For the text-containing cell, return its midpoint in (X, Y) coordinate format. 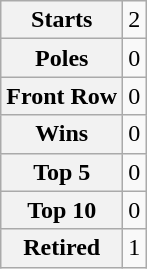
Top 5 (62, 172)
Retired (62, 248)
2 (134, 20)
Front Row (62, 96)
1 (134, 248)
Starts (62, 20)
Top 10 (62, 210)
Poles (62, 58)
Wins (62, 134)
